From the cell containing the given text, extract its center point as (X, Y) coordinate. 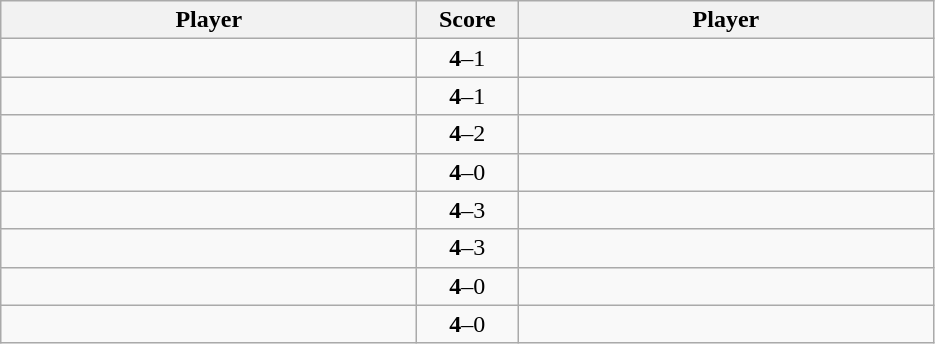
4–2 (468, 134)
Score (468, 20)
